Determine the (X, Y) coordinate at the center of the cell enclosing the given text.  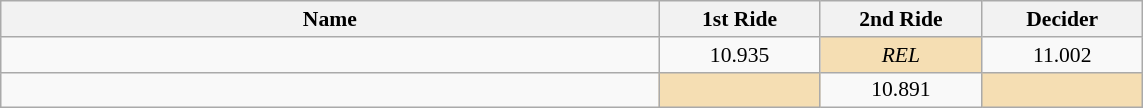
11.002 (1062, 55)
10.891 (900, 90)
Name (330, 19)
10.935 (740, 55)
1st Ride (740, 19)
Decider (1062, 19)
REL (900, 55)
2nd Ride (900, 19)
